Pinpoint the cell where the given text exists, returning its (X, Y) midpoint coordinate. 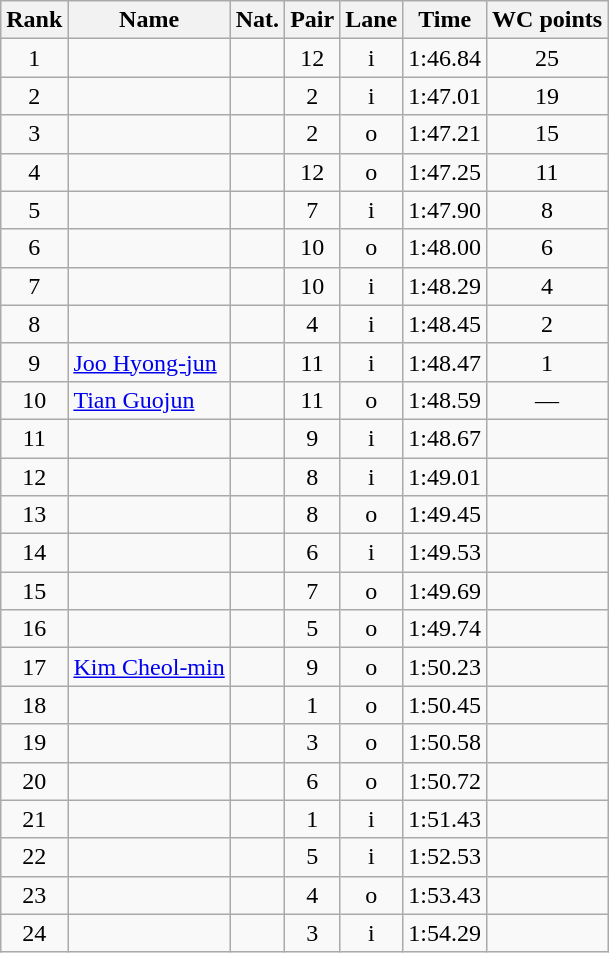
13 (34, 515)
Time (445, 20)
1:48.59 (445, 400)
1:54.29 (445, 933)
14 (34, 553)
Pair (312, 20)
1:49.74 (445, 629)
1:47.01 (445, 96)
Name (149, 20)
20 (34, 781)
17 (34, 667)
16 (34, 629)
Tian Guojun (149, 400)
23 (34, 895)
1:50.72 (445, 781)
Nat. (257, 20)
1:53.43 (445, 895)
1:48.29 (445, 286)
Lane (372, 20)
21 (34, 819)
WC points (548, 20)
Kim Cheol-min (149, 667)
1:47.21 (445, 134)
24 (34, 933)
1:49.69 (445, 591)
1:47.25 (445, 172)
1:48.00 (445, 248)
1:48.67 (445, 438)
1:48.47 (445, 362)
18 (34, 705)
1:48.45 (445, 324)
— (548, 400)
25 (548, 58)
1:47.90 (445, 210)
1:46.84 (445, 58)
1:52.53 (445, 857)
1:49.01 (445, 477)
22 (34, 857)
Rank (34, 20)
1:50.45 (445, 705)
1:50.58 (445, 743)
1:51.43 (445, 819)
1:50.23 (445, 667)
Joo Hyong-jun (149, 362)
1:49.45 (445, 515)
1:49.53 (445, 553)
